Search for the cell housing the specified text and yield its (X, Y) center coordinate. 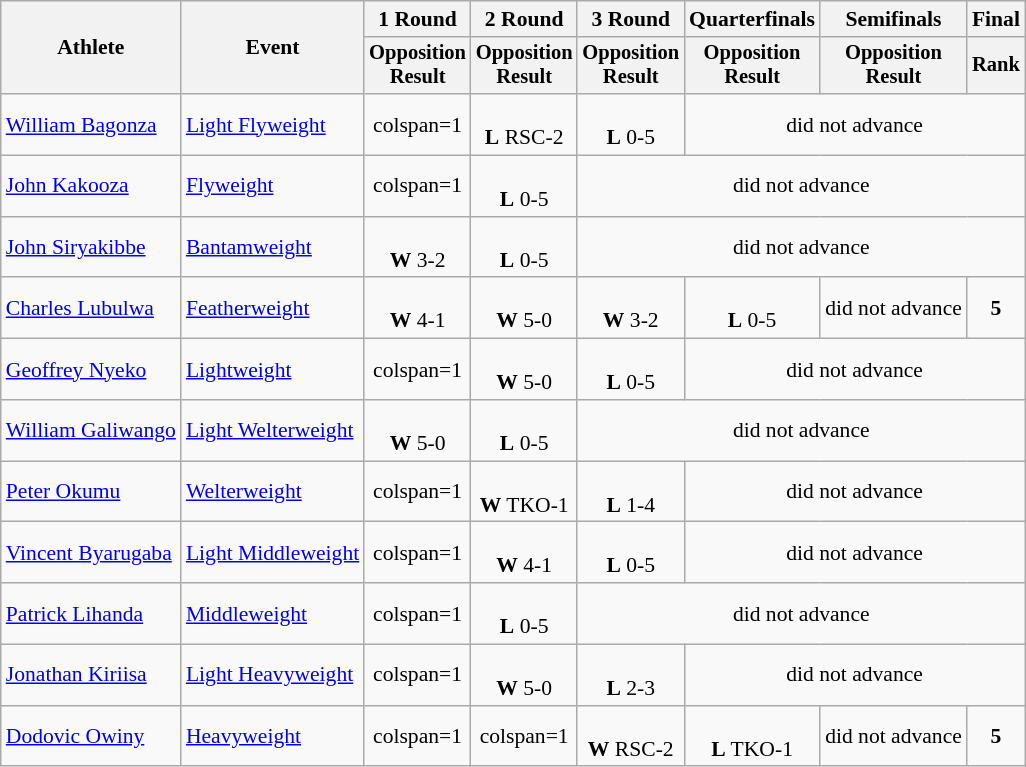
Light Welterweight (272, 430)
2 Round (524, 19)
Quarterfinals (752, 19)
Light Flyweight (272, 124)
Light Middleweight (272, 552)
John Kakooza (91, 186)
Vincent Byarugaba (91, 552)
John Siryakibbe (91, 248)
William Bagonza (91, 124)
Athlete (91, 48)
Geoffrey Nyeko (91, 370)
Rank (996, 66)
L RSC-2 (524, 124)
Semifinals (894, 19)
L 2-3 (630, 676)
Middleweight (272, 614)
Final (996, 19)
Event (272, 48)
Lightweight (272, 370)
Peter Okumu (91, 492)
Welterweight (272, 492)
Patrick Lihanda (91, 614)
William Galiwango (91, 430)
L TKO-1 (752, 736)
3 Round (630, 19)
Flyweight (272, 186)
Featherweight (272, 308)
Dodovic Owiny (91, 736)
W TKO-1 (524, 492)
Light Heavyweight (272, 676)
L 1-4 (630, 492)
Jonathan Kiriisa (91, 676)
W RSC-2 (630, 736)
Bantamweight (272, 248)
Heavyweight (272, 736)
Charles Lubulwa (91, 308)
1 Round (418, 19)
